Determine the [x, y] coordinate at the center of the cell enclosing the given text.  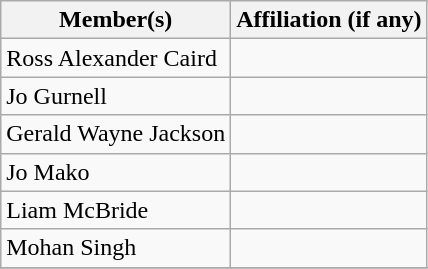
Liam McBride [116, 210]
Mohan Singh [116, 248]
Gerald Wayne Jackson [116, 134]
Member(s) [116, 20]
Jo Mako [116, 172]
Ross Alexander Caird [116, 58]
Jo Gurnell [116, 96]
Affiliation (if any) [329, 20]
